Detect which cell encompasses the target text, then output its (X, Y) center coordinate. 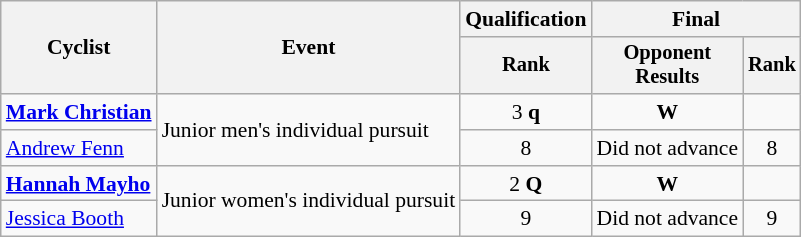
Jessica Booth (79, 219)
Junior men's individual pursuit (309, 130)
Cyclist (79, 48)
Andrew Fenn (79, 148)
Qualification (526, 19)
Event (309, 48)
3 q (526, 112)
Mark Christian (79, 112)
2 Q (526, 184)
Junior women's individual pursuit (309, 202)
Hannah Mayho (79, 184)
Final (696, 19)
OpponentResults (667, 66)
